Output the (x, y) coordinate of the center of the cell containing the given text.  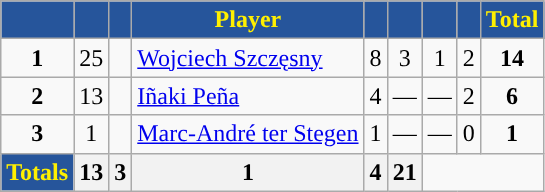
14 (512, 58)
8 (376, 58)
Total (512, 20)
Iñaki Peña (248, 96)
6 (512, 96)
Player (248, 20)
21 (404, 172)
Wojciech Szczęsny (248, 58)
25 (92, 58)
Totals (38, 172)
Marc-André ter Stegen (248, 134)
0 (468, 134)
